Search for the cell housing the specified text and yield its [x, y] center coordinate. 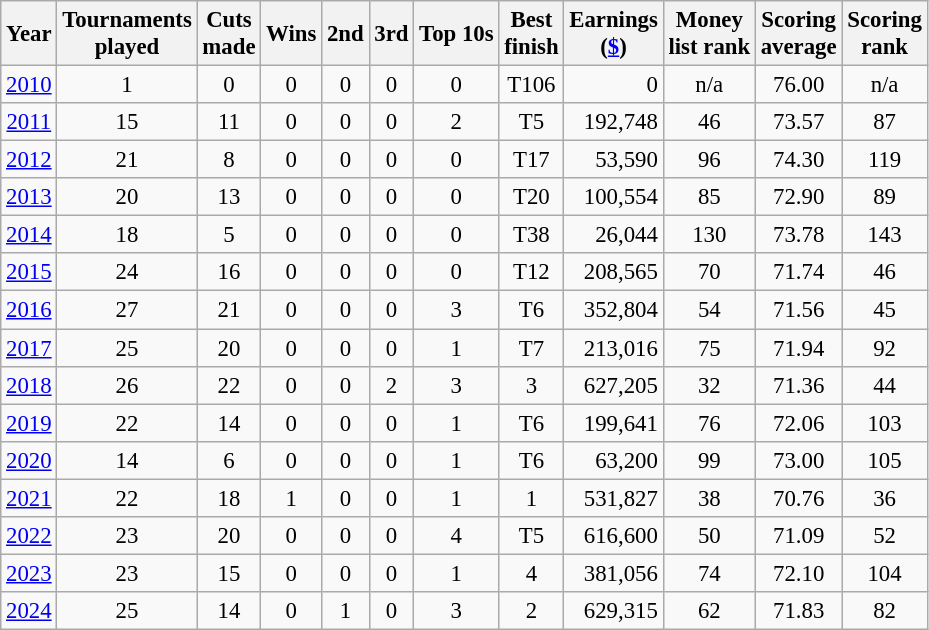
Scoring average [798, 34]
Scoringrank [884, 34]
Top 10s [456, 34]
119 [884, 160]
26 [127, 385]
Wins [292, 34]
208,565 [614, 273]
72.90 [798, 197]
2014 [29, 235]
70 [709, 273]
32 [709, 385]
Best finish [532, 34]
616,600 [614, 536]
16 [229, 273]
2nd [346, 34]
89 [884, 197]
103 [884, 423]
72.10 [798, 573]
44 [884, 385]
T7 [532, 348]
76 [709, 423]
71.36 [798, 385]
74 [709, 573]
6 [229, 460]
629,315 [614, 611]
24 [127, 273]
2023 [29, 573]
Tournaments played [127, 34]
52 [884, 536]
11 [229, 122]
104 [884, 573]
13 [229, 197]
5 [229, 235]
87 [884, 122]
2024 [29, 611]
2012 [29, 160]
71.94 [798, 348]
2011 [29, 122]
T12 [532, 273]
99 [709, 460]
Money list rank [709, 34]
74.30 [798, 160]
T20 [532, 197]
2022 [29, 536]
T17 [532, 160]
8 [229, 160]
T38 [532, 235]
63,200 [614, 460]
2019 [29, 423]
352,804 [614, 310]
71.56 [798, 310]
531,827 [614, 498]
381,056 [614, 573]
62 [709, 611]
36 [884, 498]
45 [884, 310]
2017 [29, 348]
50 [709, 536]
143 [884, 235]
82 [884, 611]
92 [884, 348]
38 [709, 498]
73.00 [798, 460]
2010 [29, 85]
100,554 [614, 197]
192,748 [614, 122]
26,044 [614, 235]
85 [709, 197]
73.78 [798, 235]
71.74 [798, 273]
54 [709, 310]
71.83 [798, 611]
2021 [29, 498]
72.06 [798, 423]
105 [884, 460]
53,590 [614, 160]
Cuts made [229, 34]
70.76 [798, 498]
130 [709, 235]
213,016 [614, 348]
T106 [532, 85]
3rd [392, 34]
2015 [29, 273]
2020 [29, 460]
73.57 [798, 122]
199,641 [614, 423]
76.00 [798, 85]
2013 [29, 197]
71.09 [798, 536]
2016 [29, 310]
2018 [29, 385]
27 [127, 310]
75 [709, 348]
Year [29, 34]
Earnings($) [614, 34]
96 [709, 160]
627,205 [614, 385]
